Search for the cell housing the specified text and yield its (X, Y) center coordinate. 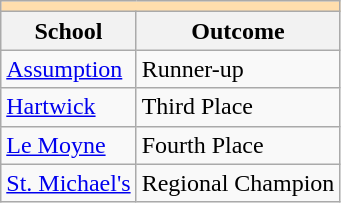
School (68, 31)
St. Michael's (68, 183)
Third Place (238, 107)
Le Moyne (68, 145)
Regional Champion (238, 183)
Runner-up (238, 69)
Outcome (238, 31)
Fourth Place (238, 145)
Hartwick (68, 107)
Assumption (68, 69)
